Locate the cell with the specified text and output its [X, Y] center coordinate. 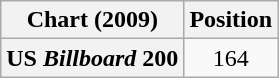
164 [231, 58]
Position [231, 20]
US Billboard 200 [92, 58]
Chart (2009) [92, 20]
